Capture the cell that displays the provided text and extract its [X, Y] central coordinate. 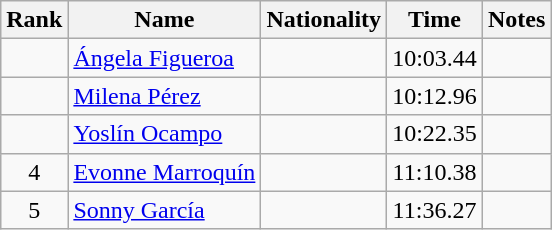
Name [164, 20]
Sonny García [164, 210]
Yoslín Ocampo [164, 134]
10:03.44 [435, 58]
10:12.96 [435, 96]
Notes [516, 20]
Milena Pérez [164, 96]
4 [34, 172]
11:36.27 [435, 210]
10:22.35 [435, 134]
Nationality [324, 20]
Ángela Figueroa [164, 58]
Time [435, 20]
11:10.38 [435, 172]
Rank [34, 20]
5 [34, 210]
Evonne Marroquín [164, 172]
